Pinpoint the cell where the given text exists, returning its [x, y] midpoint coordinate. 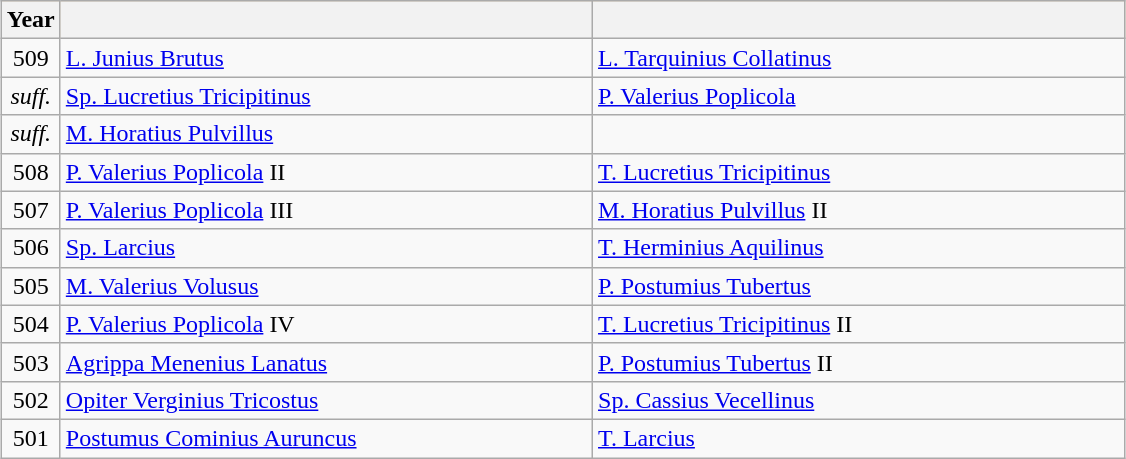
T. Lucretius Tricipitinus [859, 172]
503 [30, 362]
502 [30, 400]
Opiter Verginius Tricostus [326, 400]
509 [30, 58]
M. Valerius Volusus [326, 286]
M. Horatius Pulvillus [326, 134]
M. Horatius Pulvillus II [859, 210]
Agrippa Menenius Lanatus [326, 362]
P. Valerius Poplicola [859, 96]
Sp. Cassius Vecellinus [859, 400]
Sp. Larcius [326, 248]
P. Valerius Poplicola III [326, 210]
507 [30, 210]
P. Postumius Tubertus II [859, 362]
501 [30, 438]
508 [30, 172]
L. Junius Brutus [326, 58]
T. Lucretius Tricipitinus II [859, 324]
P. Postumius Tubertus [859, 286]
505 [30, 286]
506 [30, 248]
504 [30, 324]
Year [30, 20]
P. Valerius Poplicola II [326, 172]
Sp. Lucretius Tricipitinus [326, 96]
L. Tarquinius Collatinus [859, 58]
T. Larcius [859, 438]
T. Herminius Aquilinus [859, 248]
P. Valerius Poplicola IV [326, 324]
Postumus Cominius Auruncus [326, 438]
